From the cell containing the given text, extract its center point as [X, Y] coordinate. 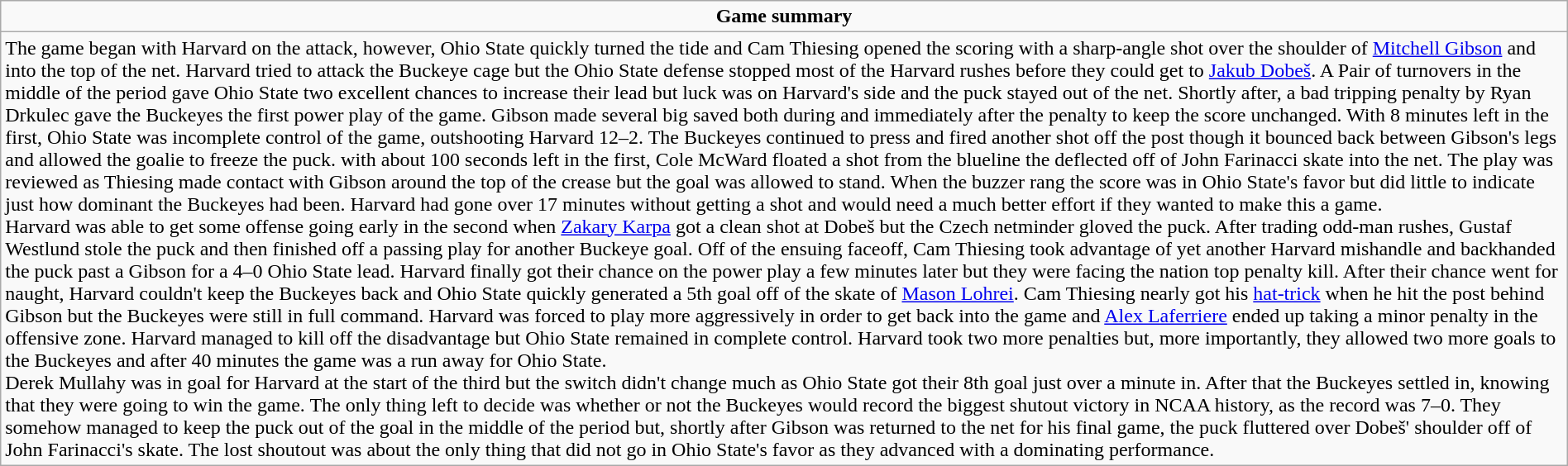
Game summary [784, 17]
